Return the (X, Y) coordinate for the center point of the cell that contains the specified text.  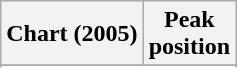
Chart (2005) (72, 34)
Peakposition (189, 34)
